Identify which cell holds the provided text, then report its (X, Y) central coordinate. 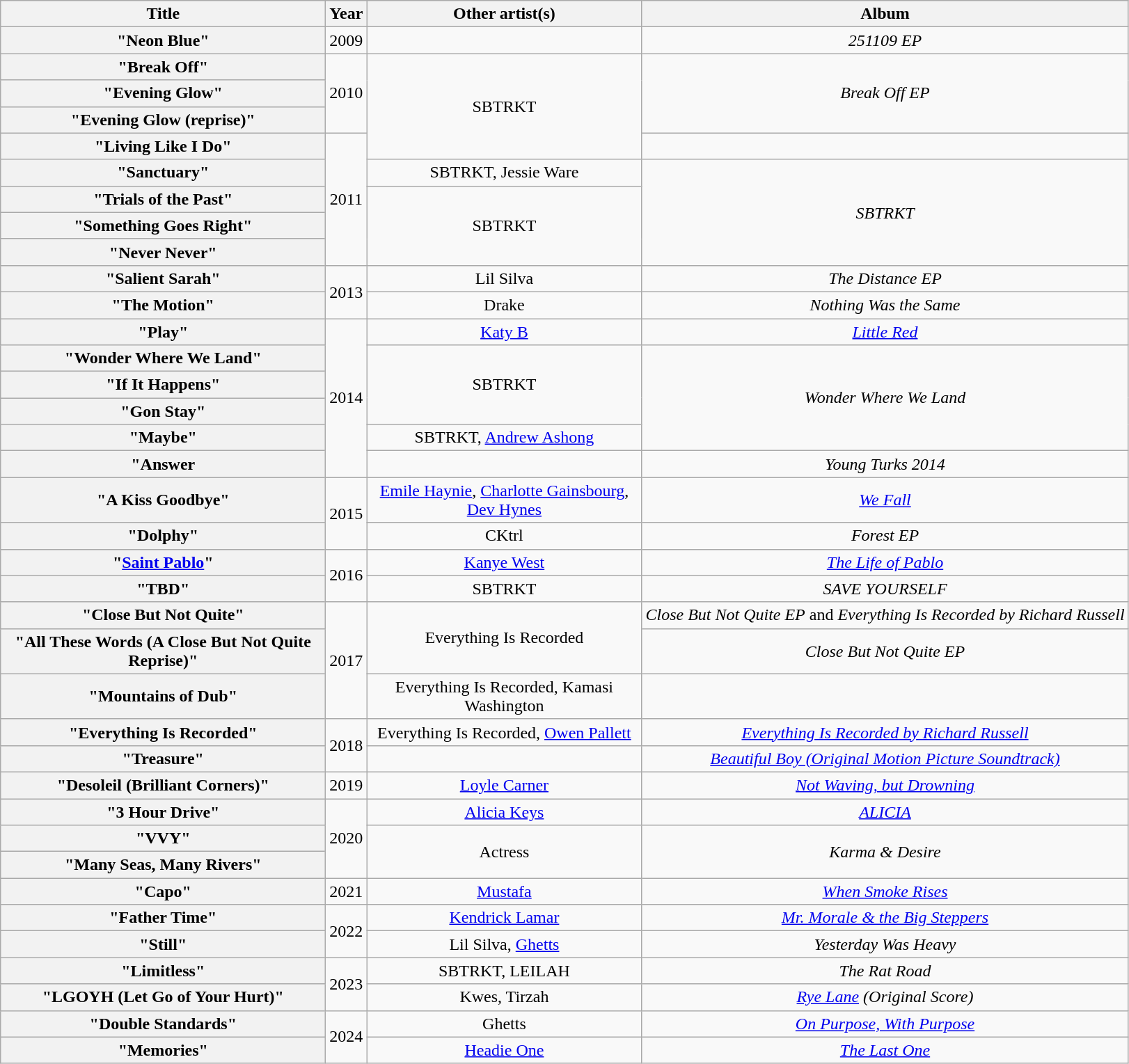
SBTRKT, LEILAH (504, 971)
"Neon Blue" (163, 40)
2016 (347, 575)
2018 (347, 745)
"Saint Pablo" (163, 562)
SAVE YOURSELF (885, 589)
SBTRKT, Jessie Ware (504, 173)
Young Turks 2014 (885, 464)
"Wonder Where We Land" (163, 358)
"Dolphy" (163, 536)
2022 (347, 931)
Other artist(s) (504, 14)
Actress (504, 852)
"LGOYH (Let Go of Your Hurt)" (163, 997)
Not Waving, but Drowning (885, 785)
"Close But Not Quite" (163, 615)
"A Kiss Goodbye" (163, 500)
2015 (347, 514)
Kendrick Lamar (504, 918)
CKtrl (504, 536)
Karma & Desire (885, 852)
2013 (347, 292)
Emile Haynie, Charlotte Gainsbourg, Dev Hynes (504, 500)
"Maybe" (163, 438)
2019 (347, 785)
On Purpose, With Purpose (885, 1024)
"Mountains of Dub" (163, 696)
Drake (504, 305)
ALICIA (885, 812)
Break Off EP (885, 93)
"The Motion" (163, 305)
"Limitless" (163, 971)
"Sanctuary" (163, 173)
The Distance EP (885, 278)
Lil Silva (504, 278)
Yesterday Was Heavy (885, 944)
2023 (347, 984)
Everything Is Recorded by Richard Russell (885, 732)
Loyle Carner (504, 785)
Album (885, 14)
"3 Hour Drive" (163, 812)
2014 (347, 398)
2020 (347, 839)
"Trials of the Past" (163, 199)
The Life of Pablo (885, 562)
Mustafa (504, 891)
Katy B (504, 332)
"Everything Is Recorded" (163, 732)
"Still" (163, 944)
251109 EP (885, 40)
Little Red (885, 332)
Everything Is Recorded (504, 637)
Title (163, 14)
We Fall (885, 500)
"All These Words (A Close But Not Quite Reprise)" (163, 651)
Headie One (504, 1050)
"Father Time" (163, 918)
Alicia Keys (504, 812)
SBTRKT, Andrew Ashong (504, 438)
"Salient Sarah" (163, 278)
Close But Not Quite EP (885, 651)
Beautiful Boy (Original Motion Picture Soundtrack) (885, 759)
"Living Like I Do" (163, 146)
"Many Seas, Many Rivers" (163, 865)
"VVY" (163, 839)
"Something Goes Right" (163, 225)
2017 (347, 660)
"Capo" (163, 891)
"Evening Glow" (163, 93)
Kwes, Tirzah (504, 997)
Lil Silva, Ghetts (504, 944)
"Desoleil (Brilliant Corners)" (163, 785)
2011 (347, 199)
2010 (347, 93)
"Never Never" (163, 252)
2021 (347, 891)
2024 (347, 1037)
Everything Is Recorded, Kamasi Washington (504, 696)
"Treasure" (163, 759)
Close But Not Quite EP and Everything Is Recorded by Richard Russell (885, 615)
Nothing Was the Same (885, 305)
The Last One (885, 1050)
"Play" (163, 332)
"Double Standards" (163, 1024)
"Evening Glow (reprise)" (163, 120)
"Answer (163, 464)
"If It Happens" (163, 385)
"Break Off" (163, 67)
Forest EP (885, 536)
"Gon Stay" (163, 411)
Ghetts (504, 1024)
Everything Is Recorded, Owen Pallett (504, 732)
Kanye West (504, 562)
Year (347, 14)
When Smoke Rises (885, 891)
Mr. Morale & the Big Steppers (885, 918)
"Memories" (163, 1050)
2009 (347, 40)
The Rat Road (885, 971)
"TBD" (163, 589)
Wonder Where We Land (885, 398)
Rye Lane (Original Score) (885, 997)
